For the text-containing cell, return its midpoint in [X, Y] coordinate format. 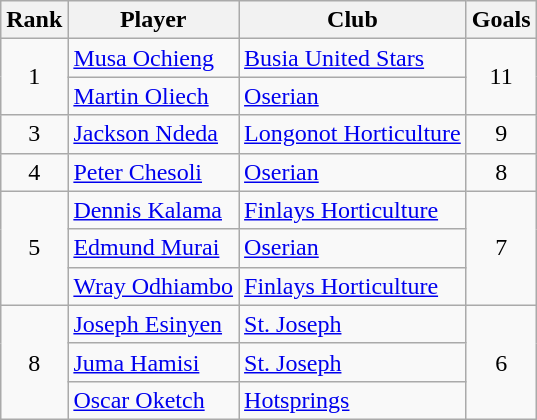
Martin Oliech [154, 96]
Club [353, 20]
Rank [34, 20]
Joseph Esinyen [154, 324]
Juma Hamisi [154, 362]
Peter Chesoli [154, 172]
1 [34, 77]
Edmund Murai [154, 248]
Oscar Oketch [154, 400]
Goals [501, 20]
Hotsprings [353, 400]
Player [154, 20]
Wray Odhiambo [154, 286]
Jackson Ndeda [154, 134]
3 [34, 134]
7 [501, 248]
Musa Ochieng [154, 58]
Longonot Horticulture [353, 134]
9 [501, 134]
Dennis Kalama [154, 210]
11 [501, 77]
4 [34, 172]
6 [501, 362]
Busia United Stars [353, 58]
5 [34, 248]
